Scan for the cell matching the given text and deliver its (X, Y) coordinate at center. 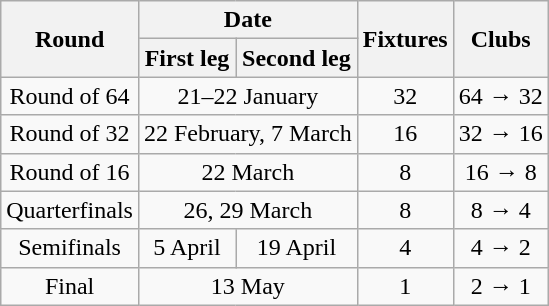
Round of 32 (70, 134)
32 → 16 (500, 134)
Round (70, 39)
Quarterfinals (70, 210)
8 → 4 (500, 210)
Round of 64 (70, 96)
Date (248, 20)
13 May (248, 286)
Fixtures (405, 39)
Round of 16 (70, 172)
22 March (248, 172)
26, 29 March (248, 210)
Clubs (500, 39)
21–22 January (248, 96)
16 (405, 134)
64 → 32 (500, 96)
16 → 8 (500, 172)
Second leg (297, 58)
1 (405, 286)
32 (405, 96)
19 April (297, 248)
4 (405, 248)
First leg (186, 58)
Semifinals (70, 248)
2 → 1 (500, 286)
5 April (186, 248)
Final (70, 286)
22 February, 7 March (248, 134)
4 → 2 (500, 248)
